Scan for the cell matching the given text and deliver its [X, Y] coordinate at center. 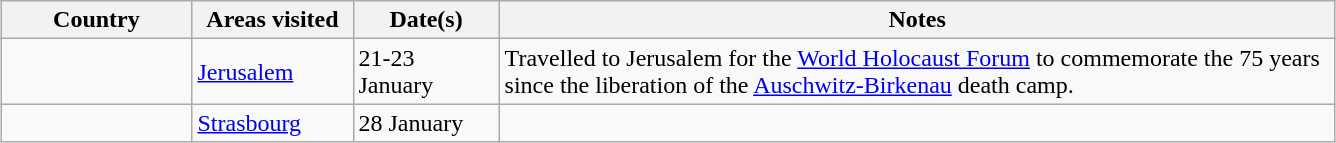
Jerusalem [272, 72]
21-23 January [426, 72]
Areas visited [272, 20]
28 January [426, 123]
Notes [917, 20]
Date(s) [426, 20]
Strasbourg [272, 123]
Country [96, 20]
Travelled to Jerusalem for the World Holocaust Forum to commemorate the 75 years since the liberation of the Auschwitz-Birkenau death camp. [917, 72]
